Capture the cell that displays the provided text and extract its [x, y] central coordinate. 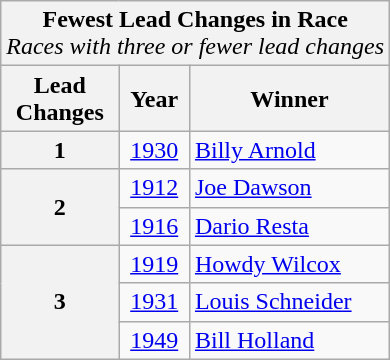
1949 [154, 340]
Billy Arnold [289, 150]
1916 [154, 226]
Louis Schneider [289, 302]
1930 [154, 150]
1919 [154, 264]
3 [60, 302]
Year [154, 98]
Winner [289, 98]
Dario Resta [289, 226]
LeadChanges [60, 98]
Fewest Lead Changes in RaceRaces with three or fewer lead changes [196, 34]
Joe Dawson [289, 188]
1931 [154, 302]
Bill Holland [289, 340]
1 [60, 150]
1912 [154, 188]
Howdy Wilcox [289, 264]
2 [60, 207]
